Capture the cell that displays the provided text and extract its (X, Y) central coordinate. 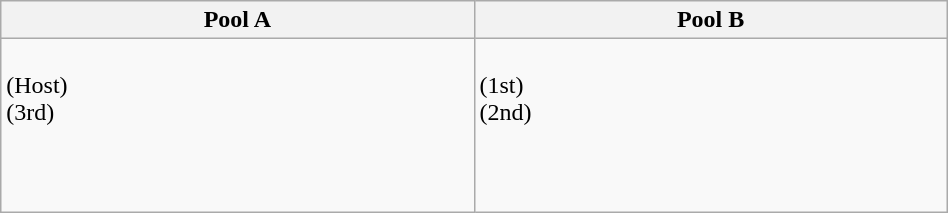
(Host) (3rd) (238, 126)
Pool B (710, 20)
(1st) (2nd) (710, 126)
Pool A (238, 20)
